Pinpoint the cell where the given text exists, returning its [x, y] midpoint coordinate. 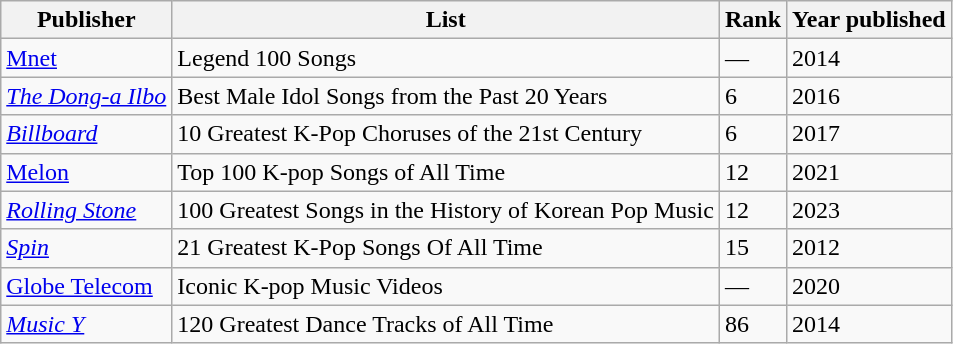
10 Greatest K-Pop Choruses of the 21st Century [446, 134]
Billboard [86, 134]
Globe Telecom [86, 286]
2023 [870, 210]
2012 [870, 248]
List [446, 20]
120 Greatest Dance Tracks of All Time [446, 324]
100 Greatest Songs in the History of Korean Pop Music [446, 210]
Mnet [86, 58]
Best Male Idol Songs from the Past 20 Years [446, 96]
2017 [870, 134]
Spin [86, 248]
2021 [870, 172]
Rank [752, 20]
86 [752, 324]
Legend 100 Songs [446, 58]
2020 [870, 286]
Music Y [86, 324]
Year published [870, 20]
Top 100 K-pop Songs of All Time [446, 172]
2016 [870, 96]
15 [752, 248]
21 Greatest K-Pop Songs Of All Time [446, 248]
The Dong-a Ilbo [86, 96]
Iconic K-pop Music Videos [446, 286]
Melon [86, 172]
Publisher [86, 20]
Rolling Stone [86, 210]
